Scan for the cell matching the given text and deliver its (X, Y) coordinate at center. 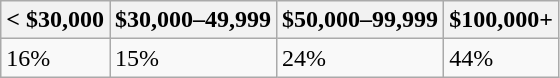
$30,000–49,999 (194, 20)
16% (56, 58)
< $30,000 (56, 20)
$100,000+ (502, 20)
24% (360, 58)
$50,000–99,999 (360, 20)
44% (502, 58)
15% (194, 58)
